Capture the cell that displays the provided text and extract its (x, y) central coordinate. 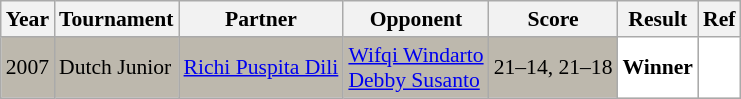
Winner (658, 68)
Opponent (416, 19)
2007 (28, 68)
Score (554, 19)
Ref (719, 19)
Result (658, 19)
Tournament (116, 19)
Richi Puspita Dili (262, 68)
Wifqi Windarto Debby Susanto (416, 68)
Year (28, 19)
Partner (262, 19)
Dutch Junior (116, 68)
21–14, 21–18 (554, 68)
